For the text-containing cell, return its midpoint in (X, Y) coordinate format. 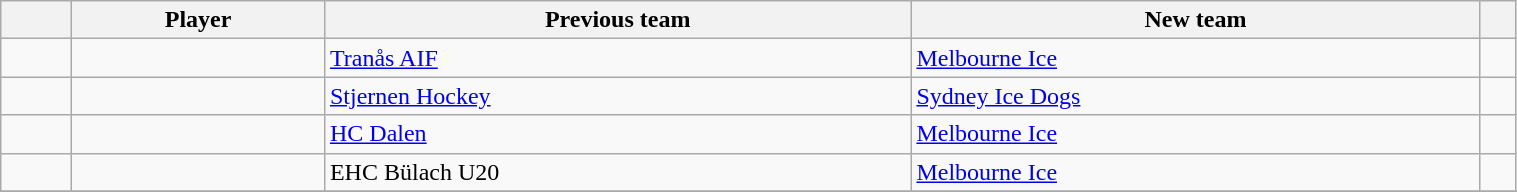
Previous team (617, 20)
EHC Bülach U20 (617, 172)
Stjernen Hockey (617, 96)
Sydney Ice Dogs (1196, 96)
Tranås AIF (617, 58)
Player (198, 20)
HC Dalen (617, 134)
New team (1196, 20)
